Locate the cell with the specified text and output its (x, y) center coordinate. 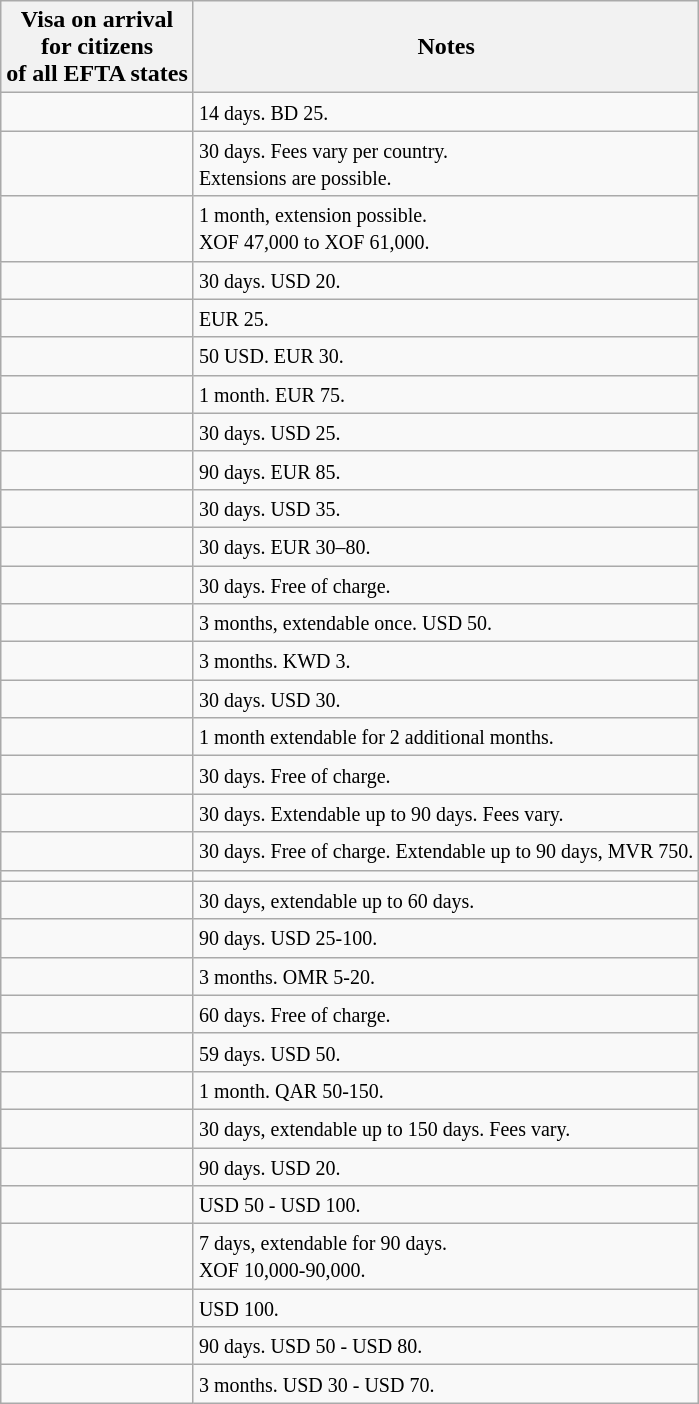
30 days. EUR 30–80. (446, 546)
3 months. KWD 3. (446, 661)
30 days, extendable up to 150 days. Fees vary. (446, 1128)
14 days. BD 25. (446, 112)
30 days. Free of charge. Extendable up to 90 days, MVR 750. (446, 851)
3 months, extendable once. USD 50. (446, 623)
30 days. USD 20. (446, 280)
60 days. Free of charge. (446, 1014)
3 months. USD 30 - USD 70. (446, 1384)
30 days. USD 30. (446, 699)
30 days. USD 25. (446, 432)
90 days. USD 25-100. (446, 938)
90 days. EUR 85. (446, 470)
1 month. QAR 50-150. (446, 1090)
30 days. Fees vary per country.Extensions are possible. (446, 164)
30 days. Extendable up to 90 days. Fees vary. (446, 813)
1 month, extension possible.XOF 47,000 to XOF 61,000. (446, 228)
3 months. OMR 5-20. (446, 976)
7 days, extendable for 90 days.XOF 10,000-90,000. (446, 1256)
50 USD. EUR 30. (446, 356)
EUR 25. (446, 318)
USD 100. (446, 1308)
Visa on arrivalfor citizensof all EFTA states (98, 47)
Notes (446, 47)
1 month. EUR 75. (446, 394)
90 days. USD 50 - USD 80. (446, 1346)
59 days. USD 50. (446, 1052)
90 days. USD 20. (446, 1167)
USD 50 - USD 100. (446, 1205)
30 days, extendable up to 60 days. (446, 900)
30 days. USD 35. (446, 508)
1 month extendable for 2 additional months. (446, 737)
